From the cell containing the given text, extract its center point as (x, y) coordinate. 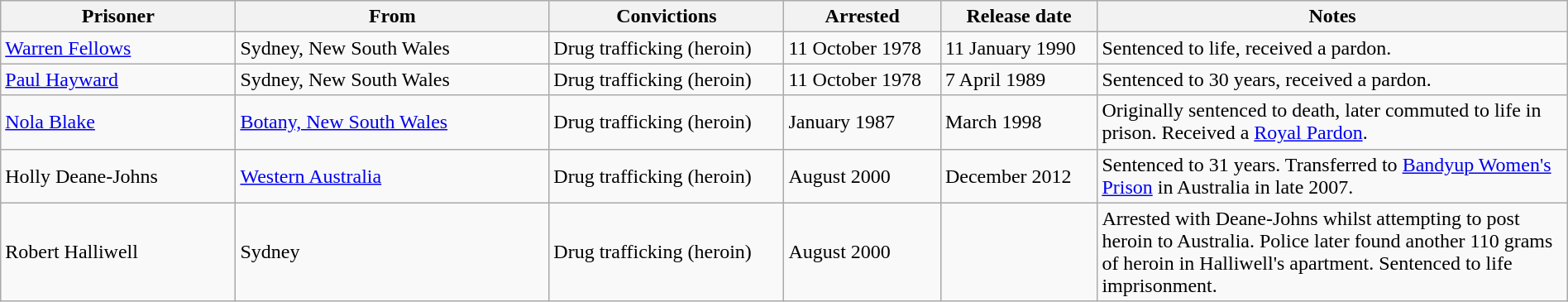
Originally sentenced to death, later commuted to life in prison. Received a Royal Pardon. (1332, 122)
Robert Halliwell (118, 252)
December 2012 (1019, 175)
From (392, 17)
Nola Blake (118, 122)
Arrested (862, 17)
Release date (1019, 17)
Sentenced to 30 years, received a pardon. (1332, 79)
Western Australia (392, 175)
Holly Deane-Johns (118, 175)
January 1987 (862, 122)
March 1998 (1019, 122)
Paul Hayward (118, 79)
Warren Fellows (118, 48)
Botany, New South Wales (392, 122)
Notes (1332, 17)
Convictions (667, 17)
Sydney (392, 252)
Prisoner (118, 17)
11 January 1990 (1019, 48)
Sentenced to 31 years. Transferred to Bandyup Women's Prison in Australia in late 2007. (1332, 175)
7 April 1989 (1019, 79)
Sentenced to life, received a pardon. (1332, 48)
